Locate the cell with the specified text and output its [x, y] center coordinate. 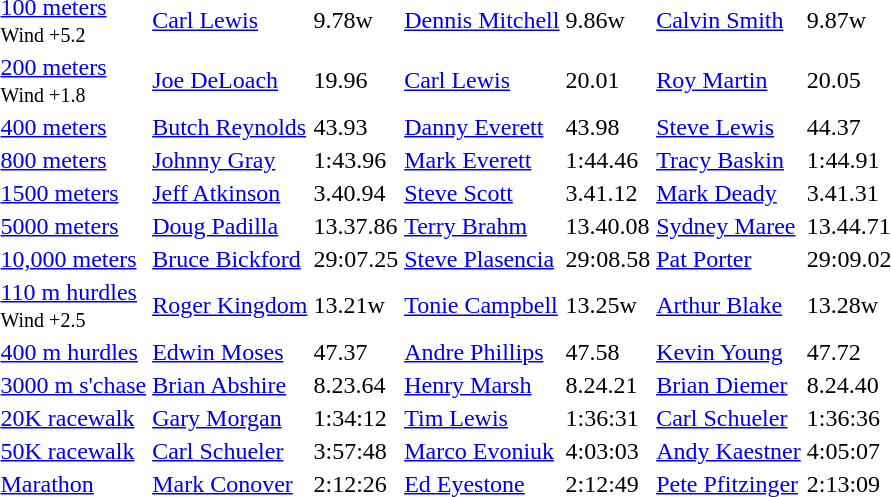
Danny Everett [482, 127]
1:43.96 [356, 160]
Andre Phillips [482, 352]
Brian Abshire [230, 385]
Roger Kingdom [230, 306]
Jeff Atkinson [230, 193]
3:57:48 [356, 451]
Tonie Campbell [482, 306]
Arthur Blake [729, 306]
Steve Plasencia [482, 259]
47.37 [356, 352]
3.40.94 [356, 193]
8.24.21 [608, 385]
Tracy Baskin [729, 160]
43.93 [356, 127]
Pat Porter [729, 259]
3.41.12 [608, 193]
Marco Evoniuk [482, 451]
29:08.58 [608, 259]
8.23.64 [356, 385]
1:44.46 [608, 160]
47.58 [608, 352]
13.21w [356, 306]
Steve Scott [482, 193]
Andy Kaestner [729, 451]
Terry Brahm [482, 226]
Sydney Maree [729, 226]
Brian Diemer [729, 385]
20.01 [608, 80]
13.25w [608, 306]
Carl Lewis [482, 80]
13.40.08 [608, 226]
Tim Lewis [482, 418]
Bruce Bickford [230, 259]
43.98 [608, 127]
Henry Marsh [482, 385]
Roy Martin [729, 80]
Doug Padilla [230, 226]
Johnny Gray [230, 160]
Joe DeLoach [230, 80]
1:36:31 [608, 418]
Gary Morgan [230, 418]
Mark Everett [482, 160]
Edwin Moses [230, 352]
Steve Lewis [729, 127]
4:03:03 [608, 451]
1:34:12 [356, 418]
19.96 [356, 80]
Kevin Young [729, 352]
Butch Reynolds [230, 127]
13.37.86 [356, 226]
Mark Deady [729, 193]
29:07.25 [356, 259]
